Pinpoint the cell where the given text exists, returning its [X, Y] midpoint coordinate. 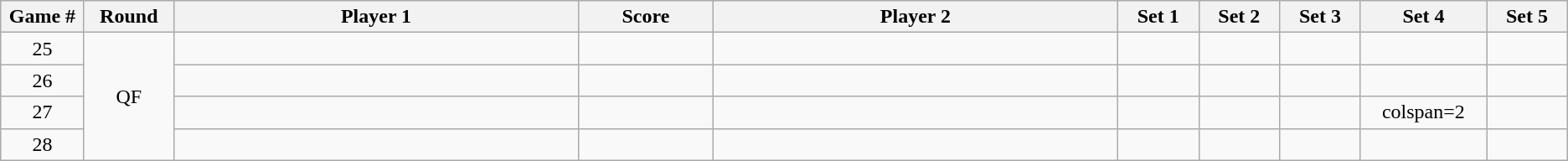
25 [42, 49]
Set 3 [1320, 17]
Set 2 [1240, 17]
colspan=2 [1423, 112]
Player 1 [377, 17]
Game # [42, 17]
27 [42, 112]
28 [42, 144]
Set 4 [1423, 17]
Set 5 [1528, 17]
Set 1 [1158, 17]
26 [42, 80]
QF [129, 96]
Round [129, 17]
Score [645, 17]
Player 2 [915, 17]
